Determine the [x, y] coordinate at the center of the cell enclosing the given text.  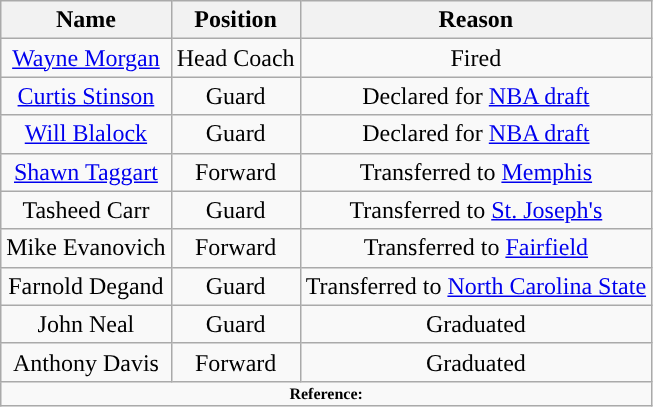
Fired [476, 58]
Wayne Morgan [86, 58]
Position [236, 20]
John Neal [86, 324]
Transferred to Fairfield [476, 248]
Reference: [326, 393]
Will Blalock [86, 134]
Reason [476, 20]
Anthony Davis [86, 362]
Shawn Taggart [86, 172]
Transferred to St. Joseph's [476, 210]
Transferred to Memphis [476, 172]
Tasheed Carr [86, 210]
Mike Evanovich [86, 248]
Transferred to North Carolina State [476, 286]
Farnold Degand [86, 286]
Curtis Stinson [86, 96]
Head Coach [236, 58]
Name [86, 20]
